Identify which cell holds the provided text, then report its (x, y) central coordinate. 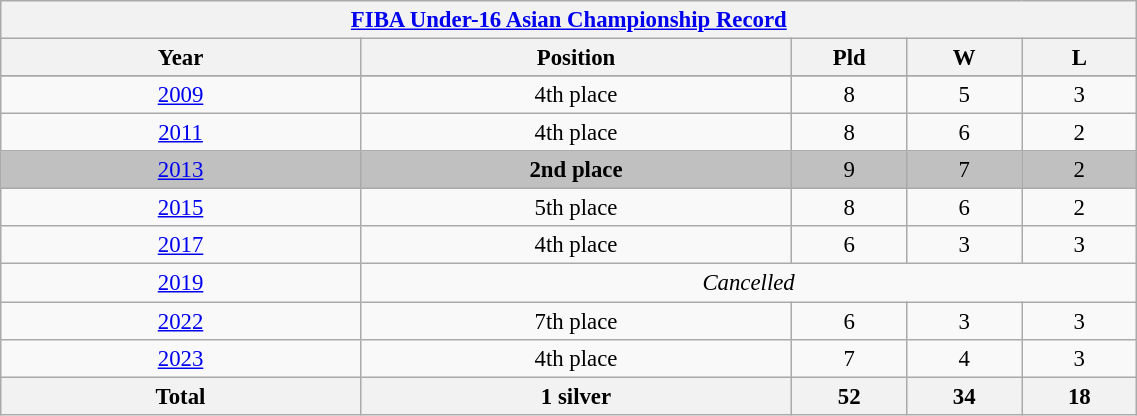
2011 (181, 133)
Pld (850, 58)
5th place (576, 208)
1 silver (576, 396)
Year (181, 58)
9 (850, 170)
2nd place (576, 170)
34 (964, 396)
7th place (576, 321)
2015 (181, 208)
Total (181, 396)
2009 (181, 95)
W (964, 58)
5 (964, 95)
2019 (181, 283)
2017 (181, 245)
2023 (181, 358)
52 (850, 396)
FIBA Under-16 Asian Championship Record (569, 20)
18 (1080, 396)
4 (964, 358)
2022 (181, 321)
2013 (181, 170)
L (1080, 58)
Cancelled (748, 283)
Position (576, 58)
